Return the [X, Y] coordinate for the center point of the cell that contains the specified text.  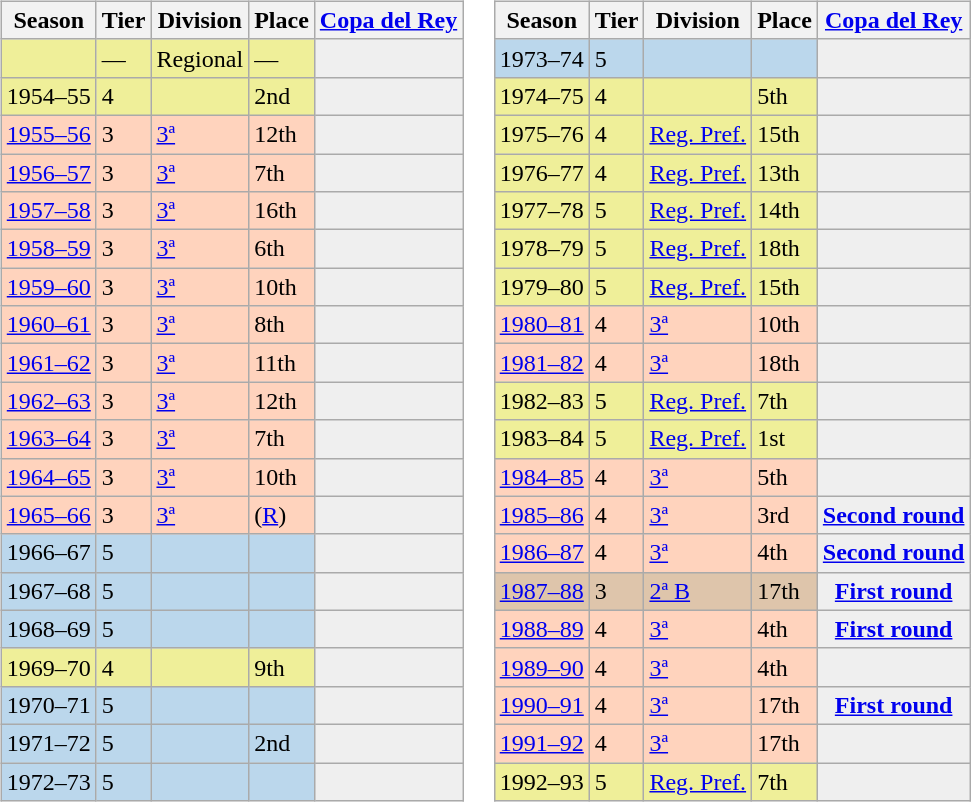
1970–71 [48, 705]
1962–63 [48, 401]
1977–78 [542, 211]
6th [282, 249]
1972–73 [48, 781]
1958–59 [48, 249]
3rd [785, 515]
1982–83 [542, 401]
16th [282, 211]
13th [785, 173]
1959–60 [48, 287]
1967–68 [48, 591]
1991–92 [542, 743]
1988–89 [542, 629]
1956–57 [48, 173]
1st [785, 439]
(R) [282, 515]
1971–72 [48, 743]
1986–87 [542, 553]
Regional [200, 58]
1978–79 [542, 249]
1961–62 [48, 363]
8th [282, 325]
1973–74 [542, 58]
1985–86 [542, 515]
1987–88 [542, 591]
1975–76 [542, 134]
1980–81 [542, 325]
1968–69 [48, 629]
1957–58 [48, 211]
1969–70 [48, 667]
1984–85 [542, 477]
1979–80 [542, 287]
1992–93 [542, 781]
14th [785, 211]
1954–55 [48, 96]
2ª B [698, 591]
1960–61 [48, 325]
1983–84 [542, 439]
1976–77 [542, 173]
1966–67 [48, 553]
1955–56 [48, 134]
1981–82 [542, 363]
9th [282, 667]
1965–66 [48, 515]
1974–75 [542, 96]
1964–65 [48, 477]
11th [282, 363]
1963–64 [48, 439]
1989–90 [542, 667]
1990–91 [542, 705]
